For the text-containing cell, return its midpoint in [x, y] coordinate format. 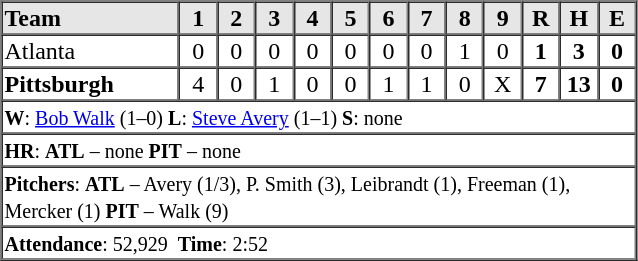
Pitchers: ATL – Avery (1/3), P. Smith (3), Leibrandt (1), Freeman (1), Mercker (1) PIT – Walk (9) [319, 196]
HR: ATL – none PIT – none [319, 150]
Team [91, 18]
Pittsburgh [91, 84]
6 [388, 18]
2 [236, 18]
W: Bob Walk (1–0) L: Steve Avery (1–1) S: none [319, 116]
9 [503, 18]
13 [579, 84]
5 [350, 18]
8 [465, 18]
H [579, 18]
R [541, 18]
E [617, 18]
Atlanta [91, 50]
Attendance: 52,929 Time: 2:52 [319, 242]
X [503, 84]
